Search for the cell housing the specified text and yield its [x, y] center coordinate. 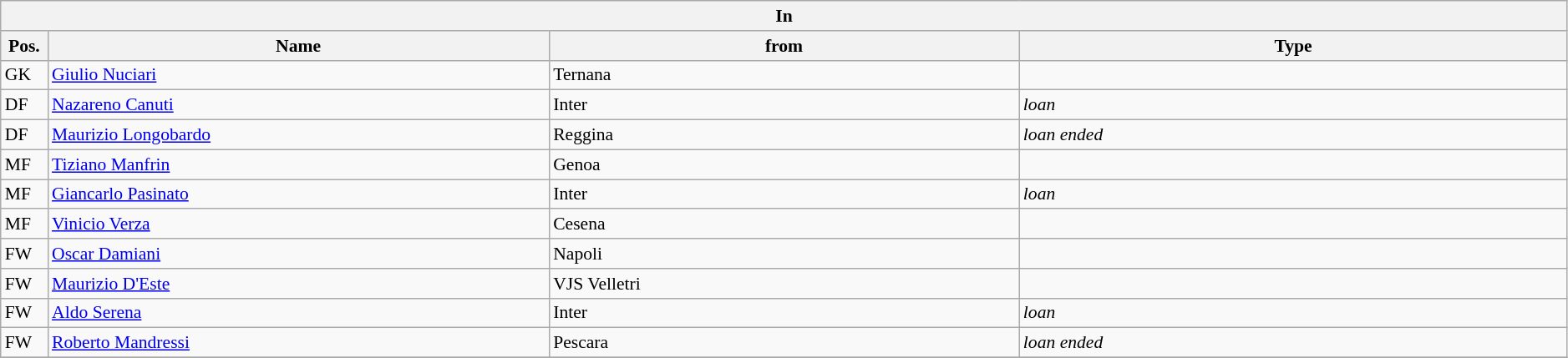
GK [24, 75]
Giancarlo Pasinato [298, 194]
Giulio Nuciari [298, 75]
Maurizio D'Este [298, 284]
Vinicio Verza [298, 224]
Name [298, 46]
Roberto Mandressi [298, 343]
Pescara [784, 343]
Ternana [784, 75]
Type [1293, 46]
Reggina [784, 135]
Cesena [784, 224]
Tiziano Manfrin [298, 164]
Pos. [24, 46]
VJS Velletri [784, 284]
Aldo Serena [298, 313]
In [784, 16]
Genoa [784, 164]
Napoli [784, 254]
Maurizio Longobardo [298, 135]
from [784, 46]
Nazareno Canuti [298, 105]
Oscar Damiani [298, 254]
